Pinpoint the cell where the given text exists, returning its (X, Y) midpoint coordinate. 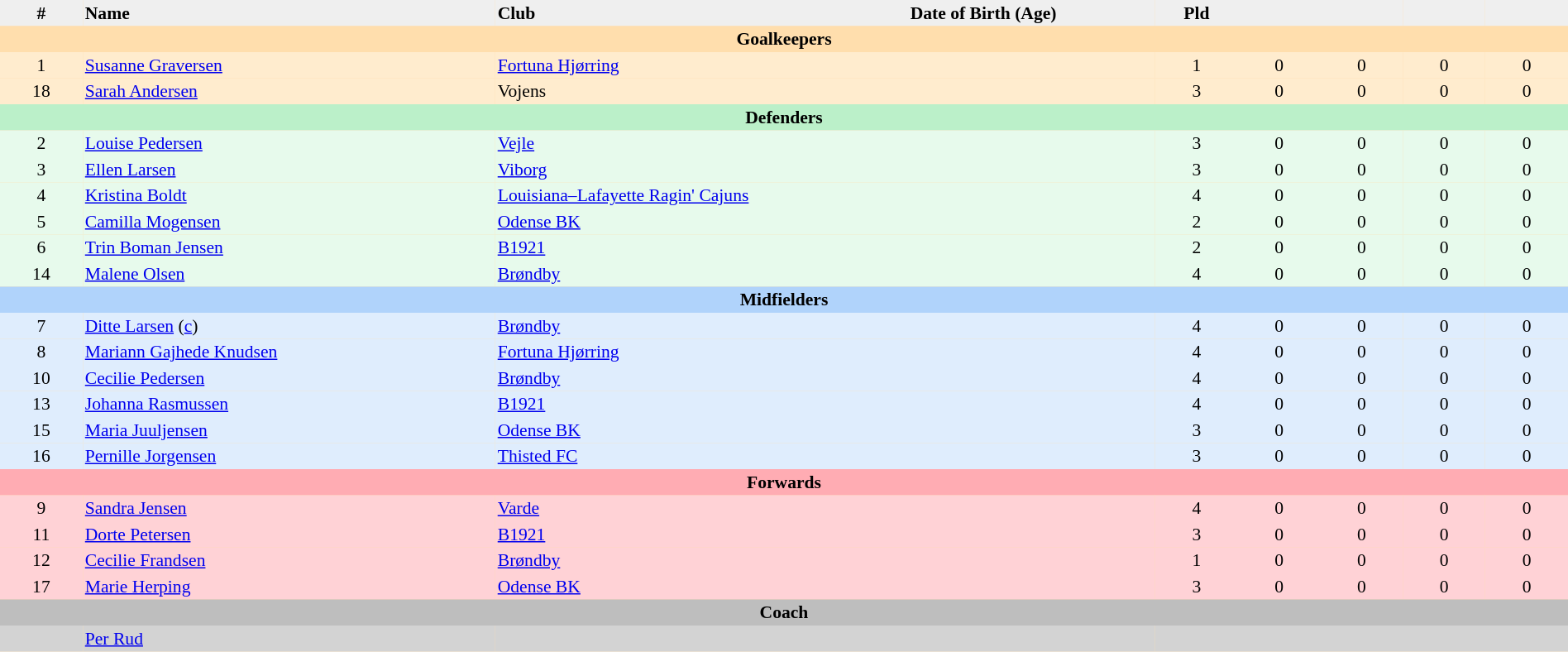
Per Rud (289, 639)
Sarah Andersen (289, 91)
Louisiana–Lafayette Ragin' Cajuns (701, 195)
Johanna Rasmussen (289, 404)
Viborg (701, 170)
Coach (784, 612)
Malene Olsen (289, 274)
Date of Birth (Age) (1032, 13)
Louise Pedersen (289, 144)
Camilla Mogensen (289, 222)
Cecilie Pedersen (289, 378)
8 (41, 352)
Dorte Petersen (289, 535)
Ellen Larsen (289, 170)
Susanne Graversen (289, 65)
Pld (1197, 13)
Mariann Gajhede Knudsen (289, 352)
13 (41, 404)
16 (41, 457)
10 (41, 378)
Thisted FC (701, 457)
Pernille Jorgensen (289, 457)
11 (41, 535)
Sandra Jensen (289, 508)
Goalkeepers (784, 40)
Marie Herping (289, 587)
Maria Juuljensen (289, 430)
Varde (701, 508)
Name (289, 13)
14 (41, 274)
5 (41, 222)
Vejle (701, 144)
Club (701, 13)
Cecilie Frandsen (289, 561)
Ditte Larsen (c) (289, 326)
17 (41, 587)
7 (41, 326)
12 (41, 561)
Trin Boman Jensen (289, 248)
6 (41, 248)
Midfielders (784, 300)
18 (41, 91)
15 (41, 430)
Forwards (784, 482)
Kristina Boldt (289, 195)
Vojens (701, 91)
9 (41, 508)
Defenders (784, 117)
# (41, 13)
